From the cell containing the given text, extract its center point as (X, Y) coordinate. 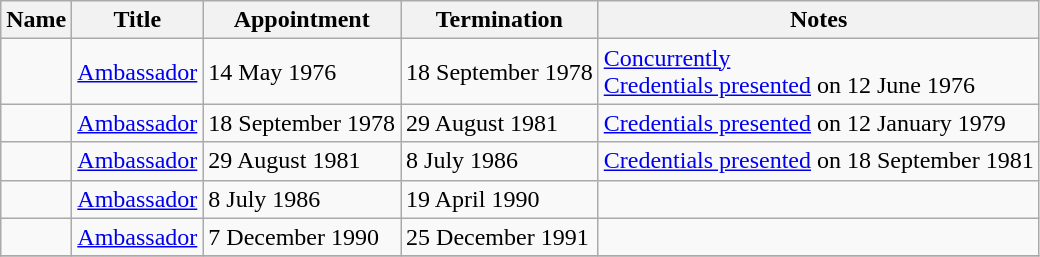
Concurrently Credentials presented on 12 June 1976 (818, 72)
Credentials presented on 12 January 1979 (818, 123)
25 December 1991 (500, 237)
Name (36, 20)
14 May 1976 (302, 72)
Title (138, 20)
Notes (818, 20)
19 April 1990 (500, 199)
Appointment (302, 20)
7 December 1990 (302, 237)
Credentials presented on 18 September 1981 (818, 161)
Termination (500, 20)
